Capture the cell that displays the provided text and extract its [x, y] central coordinate. 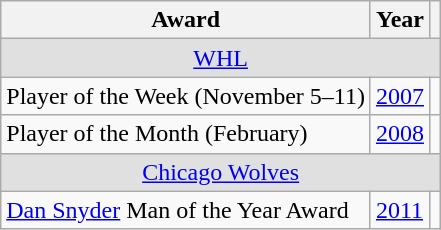
Player of the Week (November 5–11) [186, 96]
Chicago Wolves [221, 172]
Player of the Month (February) [186, 134]
Award [186, 20]
Year [400, 20]
2008 [400, 134]
Dan Snyder Man of the Year Award [186, 210]
WHL [221, 58]
2007 [400, 96]
2011 [400, 210]
